Return [X, Y] of the center of cell containing provided text 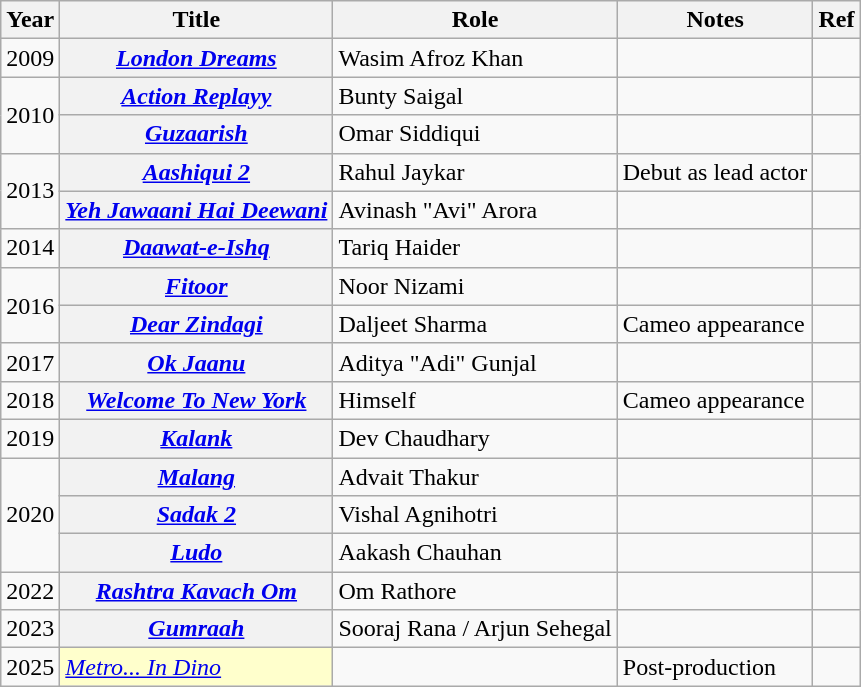
2022 [30, 591]
2023 [30, 629]
Vishal Agnihotri [475, 515]
Daawat-e-Ishq [196, 248]
Rahul Jaykar [475, 172]
Aakash Chauhan [475, 553]
Sooraj Rana / Arjun Sehegal [475, 629]
Sadak 2 [196, 515]
Welcome To New York [196, 400]
2009 [30, 58]
Year [30, 20]
2018 [30, 400]
London Dreams [196, 58]
Noor Nizami [475, 286]
Notes [715, 20]
Himself [475, 400]
Title [196, 20]
Dear Zindagi [196, 324]
Metro... In Dino [196, 667]
Fitoor [196, 286]
Dev Chaudhary [475, 438]
Ref [836, 20]
Omar Siddiqui [475, 134]
2013 [30, 191]
Ludo [196, 553]
Malang [196, 477]
Tariq Haider [475, 248]
2016 [30, 305]
Gumraah [196, 629]
Wasim Afroz Khan [475, 58]
Post-production [715, 667]
Guzaarish [196, 134]
Rashtra Kavach Om [196, 591]
Ok Jaanu [196, 362]
Kalank [196, 438]
2019 [30, 438]
Bunty Saigal [475, 96]
Daljeet Sharma [475, 324]
2014 [30, 248]
Yeh Jawaani Hai Deewani [196, 210]
2020 [30, 515]
Avinash "Avi" Arora [475, 210]
Aditya "Adi" Gunjal [475, 362]
2017 [30, 362]
Advait Thakur [475, 477]
Aashiqui 2 [196, 172]
Role [475, 20]
Action Replayy [196, 96]
Om Rathore [475, 591]
2025 [30, 667]
2010 [30, 115]
Debut as lead actor [715, 172]
